Find where the given text appears and provide that cell's center as (X, Y) coordinate. 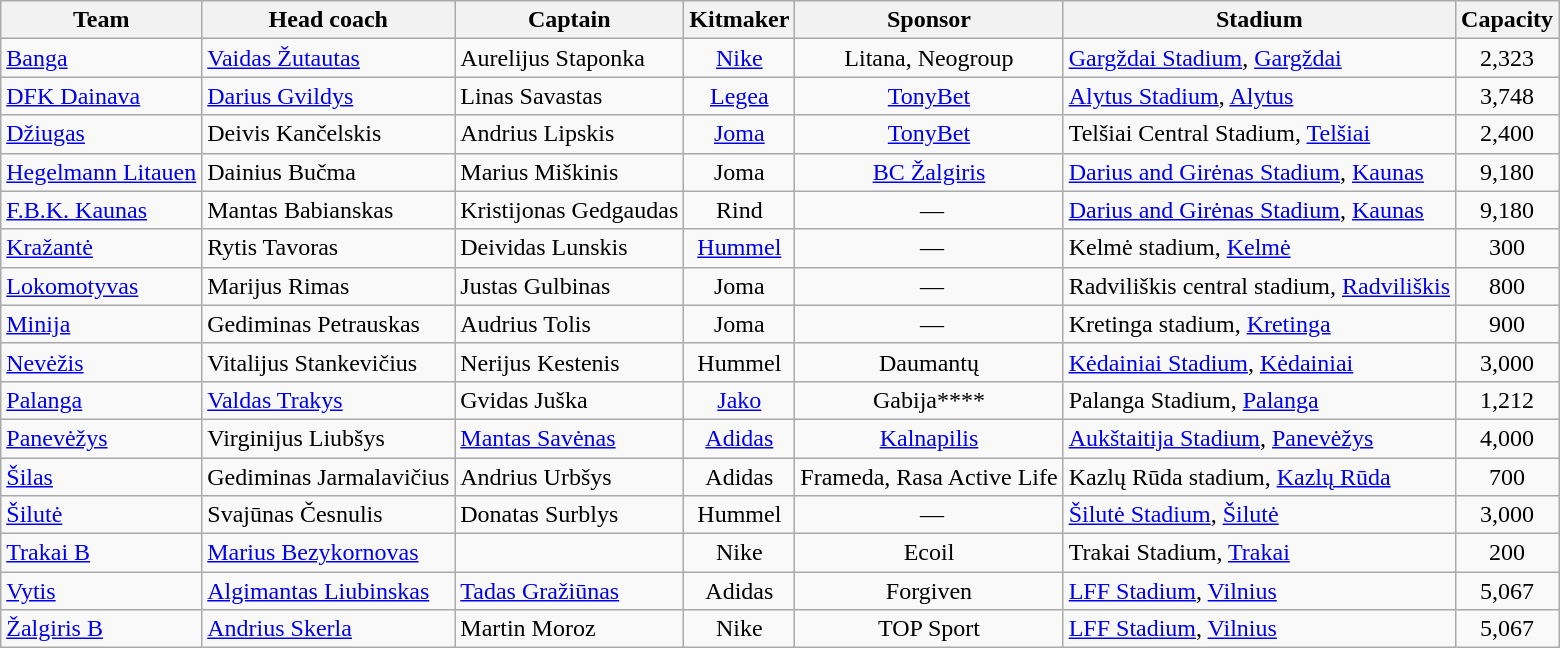
300 (1508, 248)
Litana, Neogroup (929, 58)
Žalgiris B (102, 629)
Kalnapilis (929, 438)
Gediminas Jarmalavičius (328, 477)
Deivis Kančelskis (328, 134)
Martin Moroz (570, 629)
Gargždai Stadium, Gargždai (1259, 58)
Forgiven (929, 591)
Darius Gvildys (328, 96)
Kazlų Rūda stadium, Kazlų Rūda (1259, 477)
Minija (102, 324)
700 (1508, 477)
Marijus Rimas (328, 286)
Alytus Stadium, Alytus (1259, 96)
Frameda, Rasa Active Life (929, 477)
Kražantė (102, 248)
Virginijus Liubšys (328, 438)
Team (102, 20)
Palanga (102, 400)
Telšiai Central Stadium, Telšiai (1259, 134)
Capacity (1508, 20)
Aurelijus Staponka (570, 58)
Audrius Tolis (570, 324)
Tadas Gražiūnas (570, 591)
Šilutė Stadium, Šilutė (1259, 515)
Legea (740, 96)
200 (1508, 553)
Trakai Stadium, Trakai (1259, 553)
Donatas Surblys (570, 515)
1,212 (1508, 400)
2,400 (1508, 134)
Trakai B (102, 553)
Gvidas Juška (570, 400)
Vaidas Žutautas (328, 58)
Šilutė (102, 515)
Gabija**** (929, 400)
Svajūnas Česnulis (328, 515)
Marius Miškinis (570, 172)
Justas Gulbinas (570, 286)
Dainius Bučma (328, 172)
Radviliškis central stadium, Radviliškis (1259, 286)
Kristijonas Gedgaudas (570, 210)
Stadium (1259, 20)
Lokomotyvas (102, 286)
TOP Sport (929, 629)
Kitmaker (740, 20)
DFK Dainava (102, 96)
Aukštaitija Stadium, Panevėžys (1259, 438)
Kėdainiai Stadium, Kėdainiai (1259, 362)
Marius Bezykornovas (328, 553)
Captain (570, 20)
Banga (102, 58)
Gediminas Petrauskas (328, 324)
Nerijus Kestenis (570, 362)
Head coach (328, 20)
Linas Savastas (570, 96)
Šilas (102, 477)
Vytis (102, 591)
Andrius Lipskis (570, 134)
Džiugas (102, 134)
4,000 (1508, 438)
Mantas Babianskas (328, 210)
Hegelmann Litauen (102, 172)
Panevėžys (102, 438)
Kelmė stadium, Kelmė (1259, 248)
900 (1508, 324)
Kretinga stadium, Kretinga (1259, 324)
Andrius Urbšys (570, 477)
Mantas Savėnas (570, 438)
Rytis Tavoras (328, 248)
Andrius Skerla (328, 629)
Vitalijus Stankevičius (328, 362)
Ecoil (929, 553)
Rind (740, 210)
Sponsor (929, 20)
Algimantas Liubinskas (328, 591)
2,323 (1508, 58)
800 (1508, 286)
BC Žalgiris (929, 172)
Valdas Trakys (328, 400)
F.B.K. Kaunas (102, 210)
3,748 (1508, 96)
Palanga Stadium, Palanga (1259, 400)
Jako (740, 400)
Nevėžis (102, 362)
Daumantų (929, 362)
Deividas Lunskis (570, 248)
